Return the (x, y) coordinate for the center point of the cell that contains the specified text.  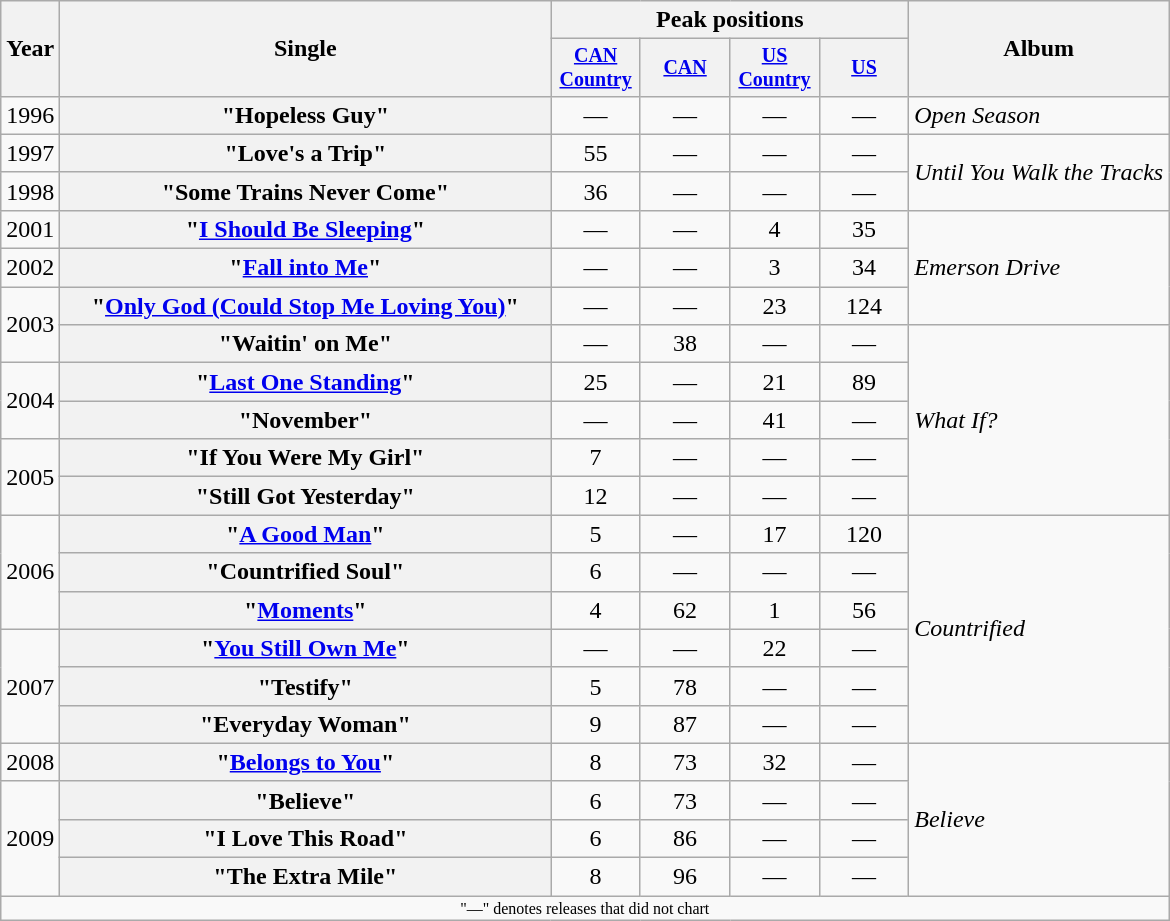
55 (596, 153)
"Countrified Soul" (306, 572)
3 (774, 268)
120 (864, 534)
7 (596, 458)
"Last One Standing" (306, 382)
"Fall into Me" (306, 268)
Year (30, 49)
2003 (30, 325)
38 (684, 344)
35 (864, 229)
Single (306, 49)
21 (774, 382)
2006 (30, 572)
What If? (1039, 420)
22 (774, 648)
1996 (30, 115)
Believe (1039, 819)
"Love's a Trip" (306, 153)
"Belongs to You" (306, 762)
"Waitin' on Me" (306, 344)
2001 (30, 229)
"Everyday Woman" (306, 724)
2008 (30, 762)
34 (864, 268)
"November" (306, 420)
12 (596, 496)
CAN (684, 68)
78 (684, 686)
86 (684, 838)
1997 (30, 153)
1 (774, 610)
Open Season (1039, 115)
CAN Country (596, 68)
36 (596, 191)
"—" denotes releases that did not chart (585, 908)
32 (774, 762)
2002 (30, 268)
US (864, 68)
1998 (30, 191)
23 (774, 306)
Emerson Drive (1039, 267)
"Testify" (306, 686)
Peak positions (730, 20)
2004 (30, 401)
Until You Walk the Tracks (1039, 172)
2007 (30, 686)
"The Extra Mile" (306, 877)
25 (596, 382)
US Country (774, 68)
41 (774, 420)
Album (1039, 49)
"If You Were My Girl" (306, 458)
"You Still Own Me" (306, 648)
"Believe" (306, 800)
2005 (30, 477)
"Hopeless Guy" (306, 115)
"Still Got Yesterday" (306, 496)
9 (596, 724)
"A Good Man" (306, 534)
96 (684, 877)
"I Should Be Sleeping" (306, 229)
124 (864, 306)
Countrified (1039, 629)
"Only God (Could Stop Me Loving You)" (306, 306)
2009 (30, 838)
62 (684, 610)
89 (864, 382)
"Moments" (306, 610)
56 (864, 610)
87 (684, 724)
"Some Trains Never Come" (306, 191)
"I Love This Road" (306, 838)
17 (774, 534)
